Pinpoint the cell where the given text exists, returning its (x, y) midpoint coordinate. 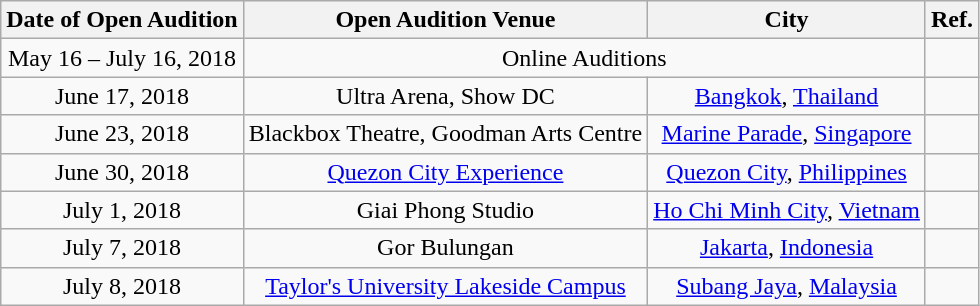
City (787, 20)
Ultra Arena, Show DC (446, 96)
Online Auditions (584, 58)
June 17, 2018 (122, 96)
Bangkok, Thailand (787, 96)
June 23, 2018 (122, 134)
May 16 – July 16, 2018 (122, 58)
Quezon City, Philippines (787, 172)
Open Audition Venue (446, 20)
Quezon City Experience (446, 172)
Date of Open Audition (122, 20)
Subang Jaya, Malaysia (787, 286)
July 7, 2018 (122, 248)
Blackbox Theatre, Goodman Arts Centre (446, 134)
Ho Chi Minh City, Vietnam (787, 210)
July 8, 2018 (122, 286)
Giai Phong Studio (446, 210)
Gor Bulungan (446, 248)
Jakarta, Indonesia (787, 248)
Taylor's University Lakeside Campus (446, 286)
Ref. (952, 20)
Marine Parade, Singapore (787, 134)
June 30, 2018 (122, 172)
July 1, 2018 (122, 210)
